Return [x, y] of the center of cell containing provided text 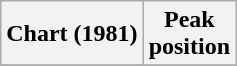
Chart (1981) [72, 34]
Peakposition [189, 34]
